Pinpoint the cell where the given text exists, returning its (x, y) midpoint coordinate. 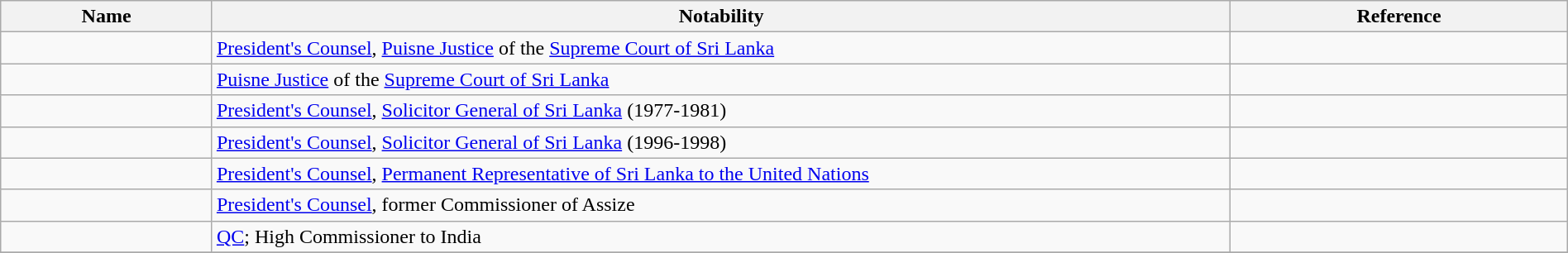
President's Counsel, Solicitor General of Sri Lanka (1977-1981) (721, 111)
President's Counsel, Permanent Representative of Sri Lanka to the United Nations (721, 174)
Name (107, 17)
Reference (1399, 17)
President's Counsel, Puisne Justice of the Supreme Court of Sri Lanka (721, 48)
Notability (721, 17)
President's Counsel, former Commissioner of Assize (721, 205)
QC; High Commissioner to India (721, 236)
President's Counsel, Solicitor General of Sri Lanka (1996-1998) (721, 142)
Puisne Justice of the Supreme Court of Sri Lanka (721, 79)
